Detect which cell encompasses the target text, then output its (x, y) center coordinate. 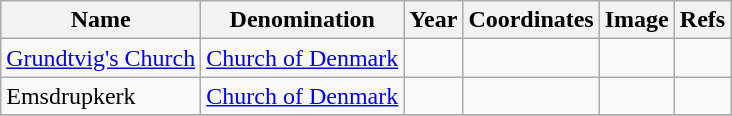
Year (434, 20)
Grundtvig's Church (101, 58)
Denomination (302, 20)
Coordinates (531, 20)
Refs (702, 20)
Emsdrupkerk (101, 96)
Image (636, 20)
Name (101, 20)
